Find where the given text appears and provide that cell's center as (x, y) coordinate. 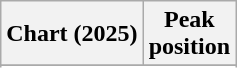
Peakposition (189, 34)
Chart (2025) (72, 34)
